Pinpoint the cell where the given text exists, returning its (x, y) midpoint coordinate. 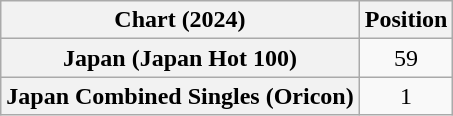
Chart (2024) (180, 20)
Japan Combined Singles (Oricon) (180, 96)
Japan (Japan Hot 100) (180, 58)
1 (406, 96)
59 (406, 58)
Position (406, 20)
